Provide the [x, y] coordinate of the cell's center where the given text is located.  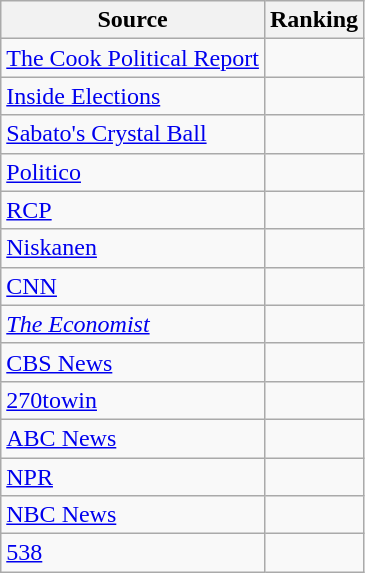
NPR [133, 477]
The Economist [133, 324]
Ranking [314, 20]
NBC News [133, 515]
538 [133, 553]
Inside Elections [133, 96]
270towin [133, 400]
ABC News [133, 438]
The Cook Political Report [133, 58]
Niskanen [133, 248]
Politico [133, 172]
Source [133, 20]
Sabato's Crystal Ball [133, 134]
RCP [133, 210]
CBS News [133, 362]
CNN [133, 286]
